Determine the [X, Y] coordinate at the center of the cell enclosing the given text.  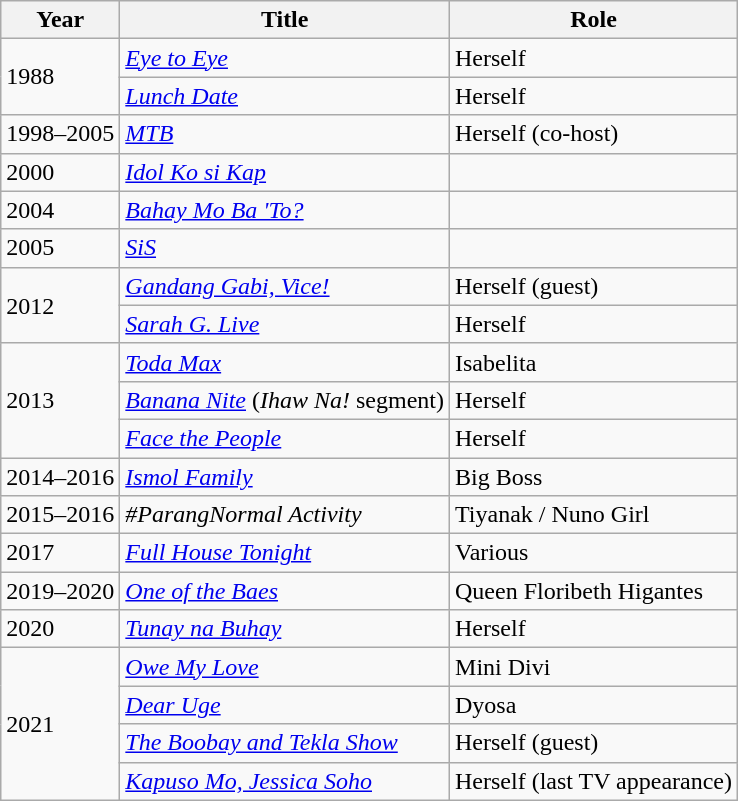
2015–2016 [60, 515]
One of the Baes [285, 591]
Banana Nite (Ihaw Na! segment) [285, 400]
2020 [60, 629]
Ismol Family [285, 477]
Queen Floribeth Higantes [594, 591]
2012 [60, 305]
Tunay na Buhay [285, 629]
Lunch Date [285, 96]
Title [285, 20]
Toda Max [285, 362]
Tiyanak / Nuno Girl [594, 515]
Role [594, 20]
1998–2005 [60, 134]
Dear Uge [285, 705]
Herself (last TV appearance) [594, 781]
2013 [60, 400]
1988 [60, 77]
Idol Ko si Kap [285, 172]
Owe My Love [285, 667]
MTB [285, 134]
Dyosa [594, 705]
Full House Tonight [285, 553]
Big Boss [594, 477]
2014–2016 [60, 477]
2004 [60, 210]
2019–2020 [60, 591]
Year [60, 20]
Mini Divi [594, 667]
2000 [60, 172]
Eye to Eye [285, 58]
The Boobay and Tekla Show [285, 743]
2005 [60, 248]
Sarah G. Live [285, 324]
Face the People [285, 438]
Gandang Gabi, Vice! [285, 286]
Herself (co-host) [594, 134]
Bahay Mo Ba 'To? [285, 210]
2021 [60, 724]
#ParangNormal Activity [285, 515]
2017 [60, 553]
Various [594, 553]
SiS [285, 248]
Isabelita [594, 362]
Kapuso Mo, Jessica Soho [285, 781]
